Locate the cell with the specified text and output its (x, y) center coordinate. 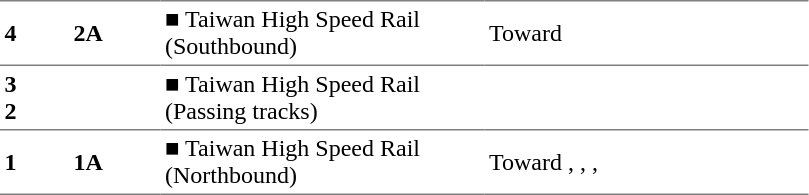
1A (115, 162)
■ Taiwan High Speed Rail(Passing tracks) (322, 98)
32 (34, 98)
Toward , , , (646, 162)
■ Taiwan High Speed Rail (Southbound) (322, 33)
Toward (646, 33)
■ Taiwan High Speed Rail (Northbound) (322, 162)
1 (34, 162)
2A (115, 33)
4 (34, 33)
